Capture the cell that displays the provided text and extract its (x, y) central coordinate. 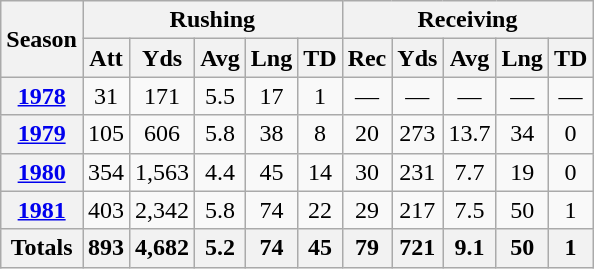
17 (271, 96)
4.4 (220, 172)
9.1 (470, 248)
354 (106, 172)
79 (367, 248)
606 (162, 134)
Rushing (212, 20)
Receiving (468, 20)
34 (522, 134)
Rec (367, 58)
Totals (42, 248)
Att (106, 58)
1981 (42, 210)
403 (106, 210)
7.7 (470, 172)
7.5 (470, 210)
19 (522, 172)
273 (418, 134)
31 (106, 96)
14 (320, 172)
217 (418, 210)
13.7 (470, 134)
5.5 (220, 96)
Season (42, 39)
30 (367, 172)
231 (418, 172)
1978 (42, 96)
4,682 (162, 248)
1,563 (162, 172)
5.2 (220, 248)
105 (106, 134)
22 (320, 210)
38 (271, 134)
1979 (42, 134)
20 (367, 134)
171 (162, 96)
8 (320, 134)
29 (367, 210)
1980 (42, 172)
721 (418, 248)
2,342 (162, 210)
893 (106, 248)
